Pinpoint the cell where the given text exists, returning its [X, Y] midpoint coordinate. 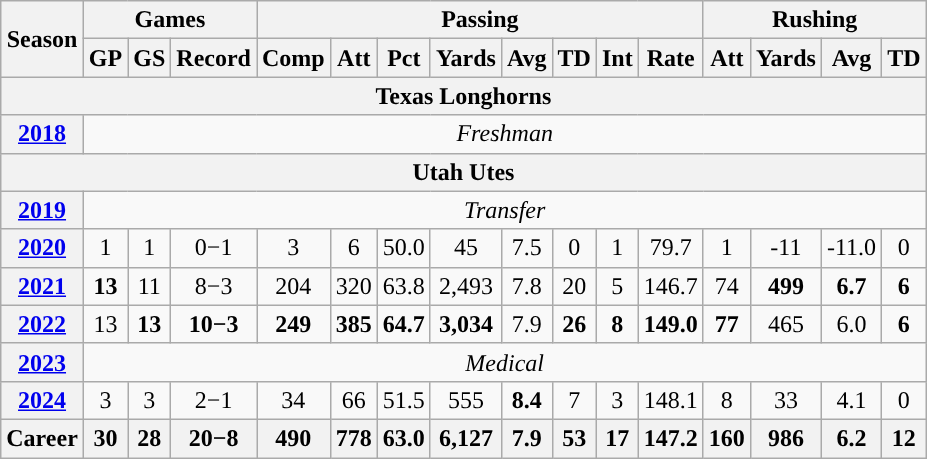
Season [42, 39]
7.8 [526, 286]
2023 [42, 362]
Games [170, 20]
6.7 [851, 286]
2021 [42, 286]
5 [617, 286]
2019 [42, 210]
17 [617, 438]
2020 [42, 248]
2−1 [214, 400]
Transfer [504, 210]
0−1 [214, 248]
Record [214, 58]
149.0 [670, 324]
6.2 [851, 438]
Comp [293, 58]
8−3 [214, 286]
555 [466, 400]
8.4 [526, 400]
986 [786, 438]
320 [354, 286]
2022 [42, 324]
6,127 [466, 438]
50.0 [404, 248]
53 [574, 438]
7 [574, 400]
Medical [504, 362]
GP [105, 58]
Texas Longhorns [464, 96]
GS [150, 58]
12 [904, 438]
Rushing [814, 20]
11 [150, 286]
33 [786, 400]
147.2 [670, 438]
20 [574, 286]
146.7 [670, 286]
26 [574, 324]
63.8 [404, 286]
2018 [42, 134]
66 [354, 400]
6.0 [851, 324]
10−3 [214, 324]
2024 [42, 400]
30 [105, 438]
Int [617, 58]
28 [150, 438]
249 [293, 324]
204 [293, 286]
34 [293, 400]
778 [354, 438]
160 [726, 438]
64.7 [404, 324]
45 [466, 248]
79.7 [670, 248]
Career [42, 438]
-11.0 [851, 248]
7.5 [526, 248]
Pct [404, 58]
148.1 [670, 400]
-11 [786, 248]
77 [726, 324]
490 [293, 438]
Utah Utes [464, 172]
2,493 [466, 286]
20−8 [214, 438]
385 [354, 324]
Freshman [504, 134]
74 [726, 286]
3,034 [466, 324]
Rate [670, 58]
465 [786, 324]
499 [786, 286]
51.5 [404, 400]
4.1 [851, 400]
63.0 [404, 438]
Passing [480, 20]
